Extract the [X, Y] coordinate from the center of the cell holding the provided text.  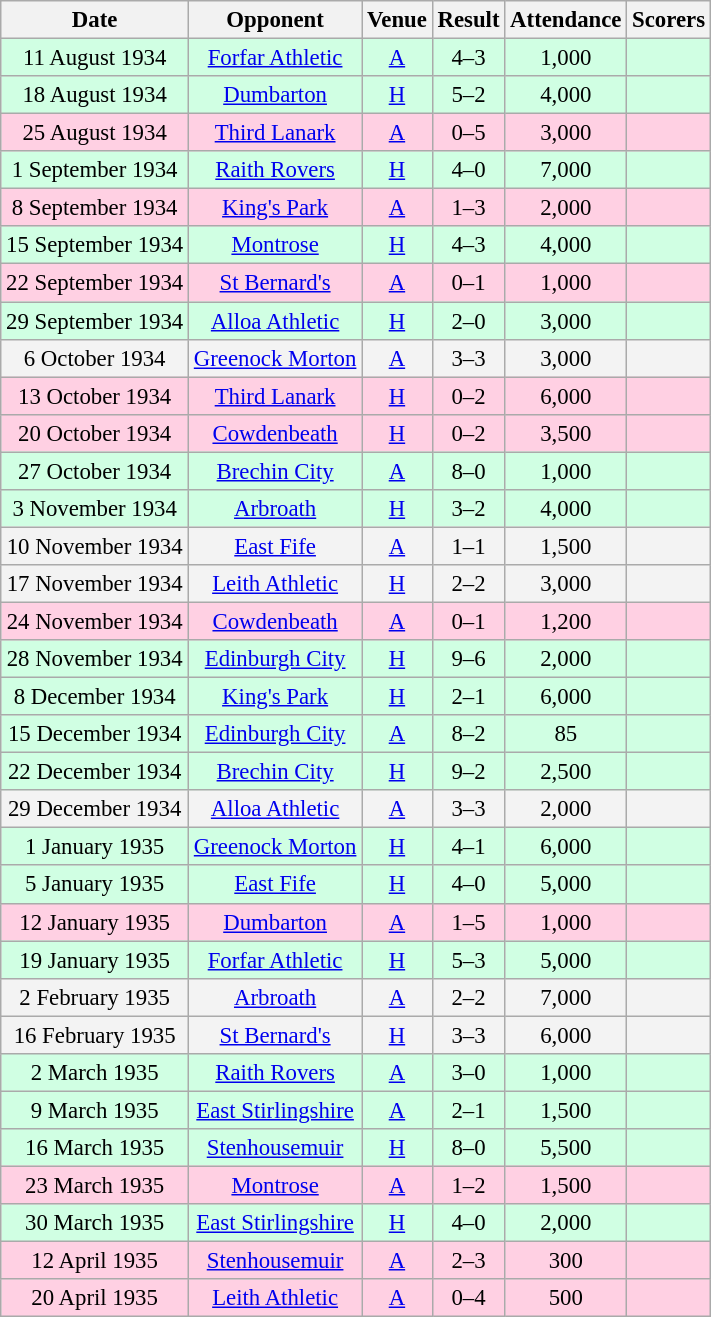
Date [95, 20]
20 October 1934 [95, 433]
0–4 [468, 1298]
23 March 1935 [95, 1185]
24 November 1934 [95, 621]
1 September 1934 [95, 170]
29 December 1934 [95, 809]
3,500 [566, 433]
15 December 1934 [95, 734]
5,500 [566, 1148]
5–3 [468, 960]
85 [566, 734]
2,500 [566, 772]
1,200 [566, 621]
27 October 1934 [95, 471]
Attendance [566, 20]
300 [566, 1261]
Opponent [276, 20]
3–2 [468, 509]
9–2 [468, 772]
15 September 1934 [95, 245]
Result [468, 20]
8–2 [468, 734]
0–5 [468, 133]
29 September 1934 [95, 321]
2 February 1935 [95, 997]
2–3 [468, 1261]
9 March 1935 [95, 1110]
30 March 1935 [95, 1223]
6 October 1934 [95, 358]
3–0 [468, 1073]
16 February 1935 [95, 1035]
4–1 [468, 847]
1–5 [468, 922]
10 November 1934 [95, 546]
28 November 1934 [95, 659]
1–2 [468, 1185]
20 April 1935 [95, 1298]
3 November 1934 [95, 509]
Venue [398, 20]
22 December 1934 [95, 772]
1 January 1935 [95, 847]
16 March 1935 [95, 1148]
19 January 1935 [95, 960]
11 August 1934 [95, 58]
500 [566, 1298]
18 August 1934 [95, 95]
1–3 [468, 208]
25 August 1934 [95, 133]
17 November 1934 [95, 584]
12 January 1935 [95, 922]
8 September 1934 [95, 208]
1–1 [468, 546]
12 April 1935 [95, 1261]
5–2 [468, 95]
8 December 1934 [95, 697]
13 October 1934 [95, 396]
9–6 [468, 659]
22 September 1934 [95, 283]
Scorers [669, 20]
5 January 1935 [95, 885]
2–0 [468, 321]
2 March 1935 [95, 1073]
